Detect which cell encompasses the target text, then output its [X, Y] center coordinate. 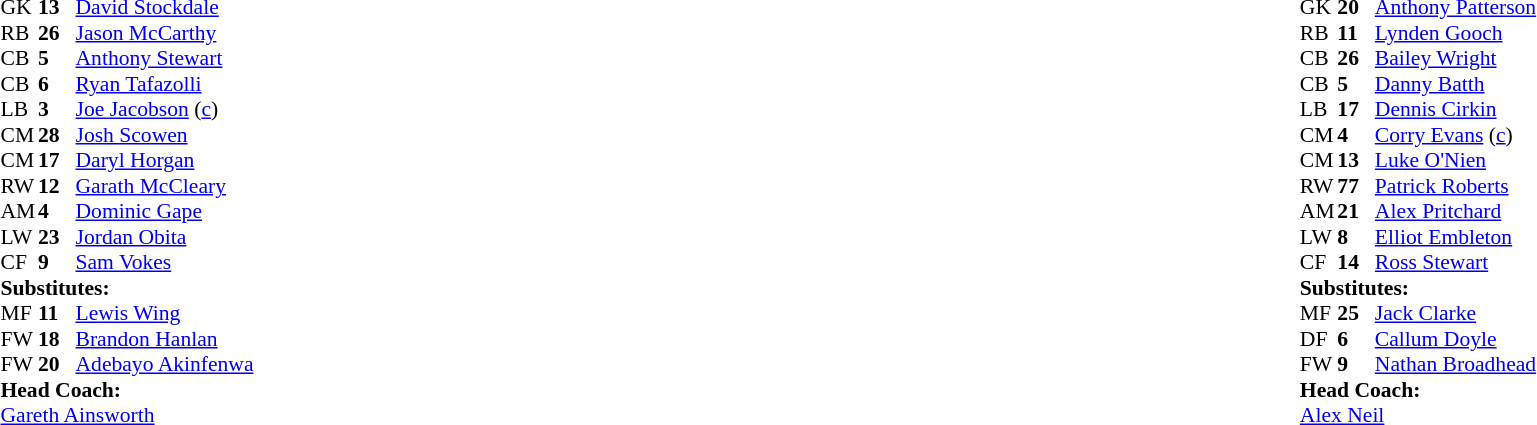
Ryan Tafazolli [165, 84]
Anthony Stewart [165, 59]
13 [1356, 161]
28 [57, 135]
Luke O'Nien [1456, 161]
Joe Jacobson (c) [165, 109]
Brandon Hanlan [165, 339]
Jack Clarke [1456, 313]
21 [1356, 211]
Nathan Broadhead [1456, 365]
Lewis Wing [165, 313]
Jordan Obita [165, 237]
Daryl Horgan [165, 161]
DF [1319, 339]
Elliot Embleton [1456, 237]
Jason McCarthy [165, 33]
Danny Batth [1456, 84]
Ross Stewart [1456, 263]
Sam Vokes [165, 263]
77 [1356, 186]
Garath McCleary [165, 186]
Josh Scowen [165, 135]
Corry Evans (c) [1456, 135]
Patrick Roberts [1456, 186]
Dennis Cirkin [1456, 109]
18 [57, 339]
Dominic Gape [165, 211]
20 [57, 365]
14 [1356, 263]
Alex Pritchard [1456, 211]
Lynden Gooch [1456, 33]
Bailey Wright [1456, 59]
8 [1356, 237]
3 [57, 109]
Adebayo Akinfenwa [165, 365]
Callum Doyle [1456, 339]
12 [57, 186]
23 [57, 237]
25 [1356, 313]
